Locate the cell with the specified text and output its [x, y] center coordinate. 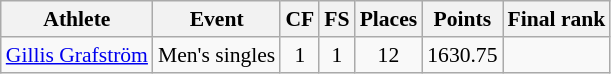
Points [462, 19]
12 [389, 55]
Gillis Grafström [77, 55]
Places [389, 19]
Final rank [557, 19]
Event [216, 19]
1630.75 [462, 55]
Athlete [77, 19]
Men's singles [216, 55]
FS [336, 19]
CF [300, 19]
